Find where the given text appears and provide that cell's center as (X, Y) coordinate. 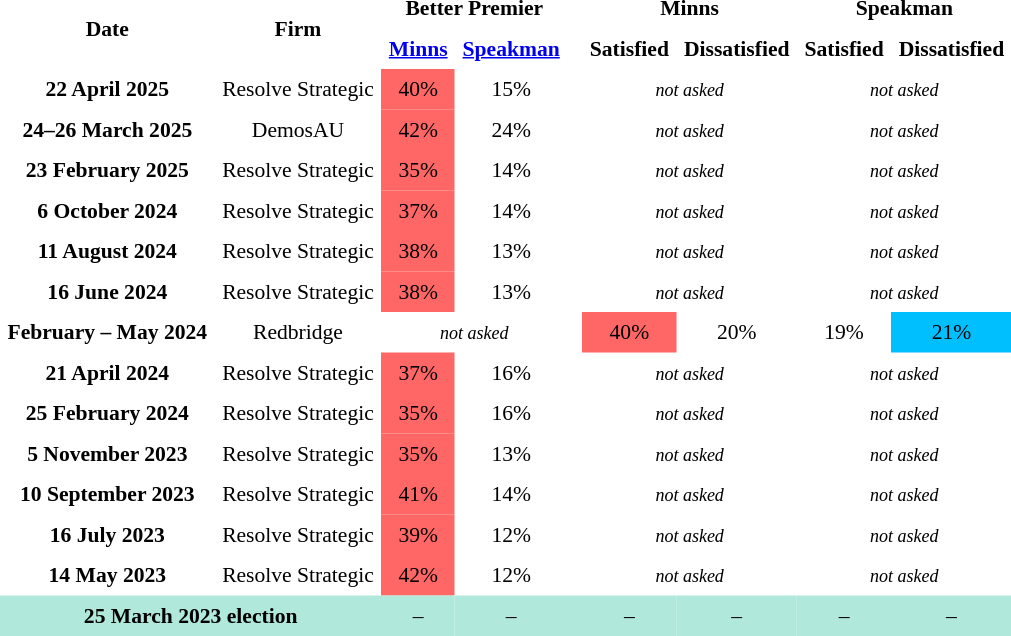
5 November 2023 (108, 454)
6 October 2024 (108, 210)
February – May 2024 (108, 332)
DemosAU (298, 130)
24–26 March 2025 (108, 130)
22 April 2025 (108, 89)
15% (511, 89)
Redbridge (298, 332)
41% (418, 494)
10 September 2023 (108, 494)
Minns (418, 48)
16 July 2023 (108, 534)
23 February 2025 (108, 170)
25 March 2023 election (190, 616)
14 May 2023 (108, 575)
20% (736, 332)
19% (844, 332)
11 August 2024 (108, 251)
Speakman (511, 48)
39% (418, 534)
21 April 2024 (108, 372)
25 February 2024 (108, 413)
16 June 2024 (108, 292)
Dissatisfied (736, 48)
24% (511, 130)
